Detect which cell encompasses the target text, then output its [X, Y] center coordinate. 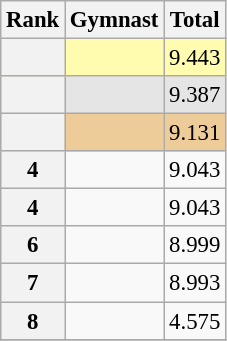
9.387 [195, 95]
9.131 [195, 133]
8.993 [195, 283]
8 [33, 321]
Rank [33, 20]
Gymnast [114, 20]
7 [33, 283]
6 [33, 245]
Total [195, 20]
8.999 [195, 245]
9.443 [195, 58]
4.575 [195, 321]
